Find where the given text appears and provide that cell's center as [x, y] coordinate. 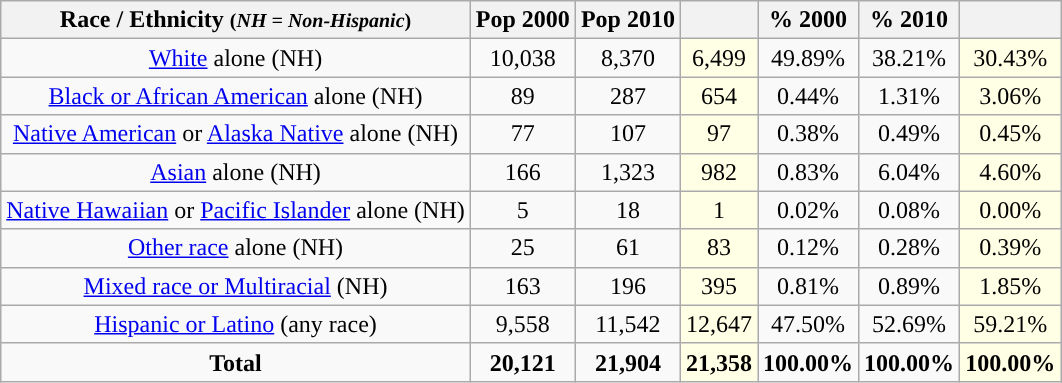
9,558 [522, 324]
White alone (NH) [236, 58]
Pop 2000 [522, 20]
982 [718, 172]
1.85% [1010, 286]
11,542 [628, 324]
1,323 [628, 172]
0.38% [808, 134]
12,647 [718, 324]
Race / Ethnicity (NH = Non-Hispanic) [236, 20]
21,904 [628, 362]
97 [718, 134]
20,121 [522, 362]
4.60% [1010, 172]
0.83% [808, 172]
3.06% [1010, 96]
6,499 [718, 58]
49.89% [808, 58]
0.08% [910, 210]
21,358 [718, 362]
166 [522, 172]
Mixed race or Multiracial (NH) [236, 286]
0.12% [808, 248]
0.44% [808, 96]
1.31% [910, 96]
59.21% [1010, 324]
89 [522, 96]
5 [522, 210]
0.45% [1010, 134]
52.69% [910, 324]
61 [628, 248]
83 [718, 248]
30.43% [1010, 58]
Black or African American alone (NH) [236, 96]
Asian alone (NH) [236, 172]
Total [236, 362]
0.00% [1010, 210]
163 [522, 286]
107 [628, 134]
395 [718, 286]
25 [522, 248]
38.21% [910, 58]
% 2000 [808, 20]
196 [628, 286]
6.04% [910, 172]
0.28% [910, 248]
10,038 [522, 58]
8,370 [628, 58]
Native American or Alaska Native alone (NH) [236, 134]
0.39% [1010, 248]
0.49% [910, 134]
47.50% [808, 324]
0.81% [808, 286]
Other race alone (NH) [236, 248]
Native Hawaiian or Pacific Islander alone (NH) [236, 210]
Pop 2010 [628, 20]
18 [628, 210]
287 [628, 96]
% 2010 [910, 20]
1 [718, 210]
77 [522, 134]
0.02% [808, 210]
654 [718, 96]
0.89% [910, 286]
Hispanic or Latino (any race) [236, 324]
